Return (x, y) of the center of cell containing provided text 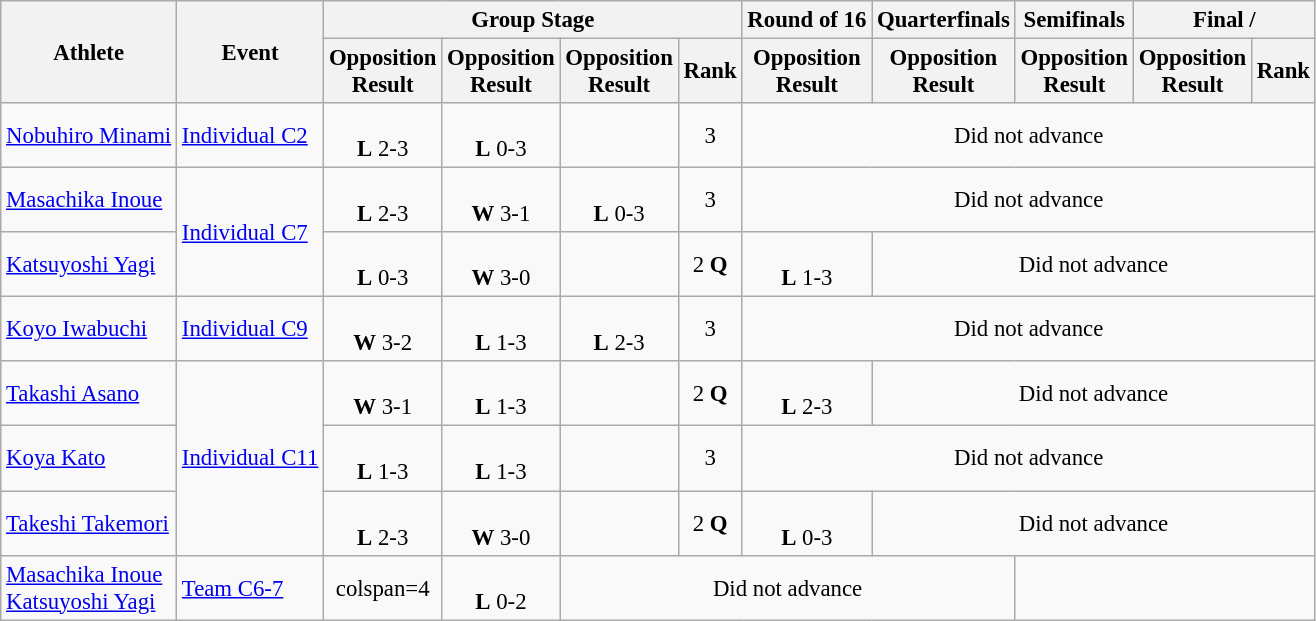
Individual C9 (250, 330)
Katsuyoshi Yagi (89, 264)
Athlete (89, 52)
Round of 16 (807, 20)
colspan=4 (383, 588)
Individual C2 (250, 136)
Team C6-7 (250, 588)
Masachika InoueKatsuyoshi Yagi (89, 588)
Nobuhiro Minami (89, 136)
Individual C11 (250, 459)
Takashi Asano (89, 394)
Quarterfinals (944, 20)
Group Stage (533, 20)
Individual C7 (250, 232)
Takeshi Takemori (89, 524)
Semifinals (1074, 20)
Event (250, 52)
Final / (1224, 20)
Koya Kato (89, 458)
Masachika Inoue (89, 200)
L 0-2 (501, 588)
Koyo Iwabuchi (89, 330)
W 3-2 (383, 330)
